Output the (x, y) coordinate of the center of the cell containing the given text.  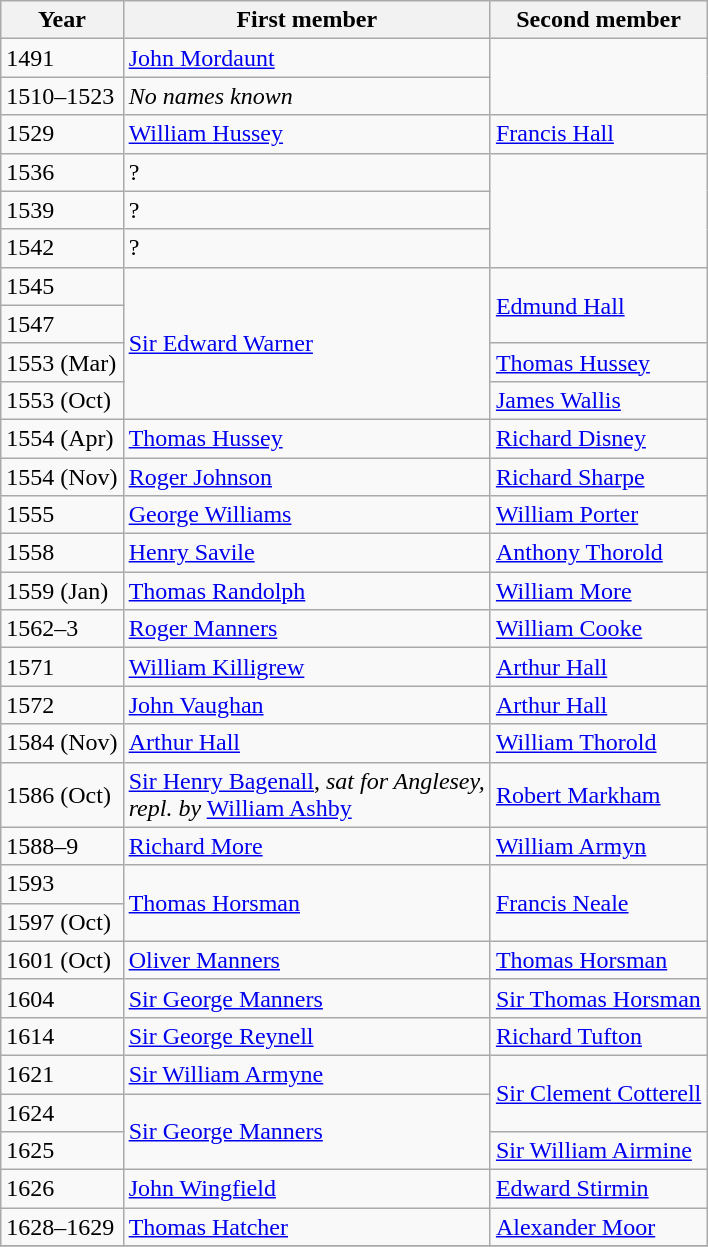
Sir William Airmine (598, 1151)
1624 (62, 1113)
William Hussey (306, 134)
1628–1629 (62, 1227)
1614 (62, 1036)
Roger Manners (306, 629)
1555 (62, 515)
William Porter (598, 515)
Richard Disney (598, 438)
1553 (Oct) (62, 400)
Alexander Moor (598, 1227)
1510–1523 (62, 96)
1539 (62, 210)
Sir George Reynell (306, 1036)
William Armyn (598, 846)
1626 (62, 1189)
No names known (306, 96)
1571 (62, 667)
1601 (Oct) (62, 960)
William Thorold (598, 743)
1545 (62, 286)
Edmund Hall (598, 305)
First member (306, 20)
John Mordaunt (306, 58)
Robert Markham (598, 794)
1597 (Oct) (62, 922)
1621 (62, 1074)
Sir William Armyne (306, 1074)
1558 (62, 553)
Richard More (306, 846)
Sir Edward Warner (306, 343)
1547 (62, 324)
Francis Hall (598, 134)
1554 (Nov) (62, 477)
Sir Clement Cotterell (598, 1093)
1554 (Apr) (62, 438)
William Killigrew (306, 667)
Anthony Thorold (598, 553)
1584 (Nov) (62, 743)
William Cooke (598, 629)
1572 (62, 705)
George Williams (306, 515)
1562–3 (62, 629)
1593 (62, 884)
1536 (62, 172)
Francis Neale (598, 903)
Henry Savile (306, 553)
Year (62, 20)
Edward Stirmin (598, 1189)
James Wallis (598, 400)
1559 (Jan) (62, 591)
Thomas Hatcher (306, 1227)
Sir Thomas Horsman (598, 998)
William More (598, 591)
Second member (598, 20)
Roger Johnson (306, 477)
1542 (62, 248)
John Wingfield (306, 1189)
John Vaughan (306, 705)
Richard Sharpe (598, 477)
Oliver Manners (306, 960)
1553 (Mar) (62, 362)
1604 (62, 998)
Thomas Randolph (306, 591)
1625 (62, 1151)
1588–9 (62, 846)
1529 (62, 134)
1491 (62, 58)
Sir Henry Bagenall, sat for Anglesey, repl. by William Ashby (306, 794)
Richard Tufton (598, 1036)
1586 (Oct) (62, 794)
